From the cell containing the given text, extract its center point as (X, Y) coordinate. 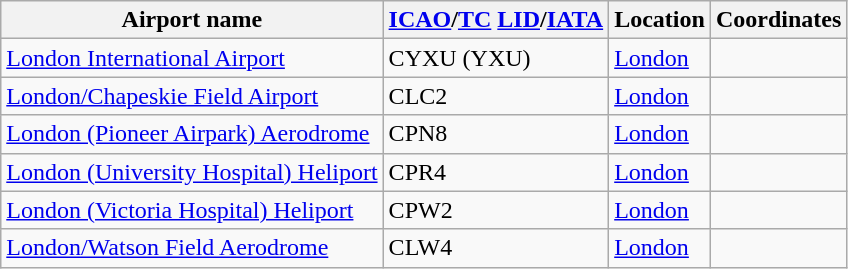
CPR4 (496, 172)
London International Airport (192, 58)
Coordinates (778, 20)
CLW4 (496, 248)
CLC2 (496, 96)
ICAO/TC LID/IATA (496, 20)
London/Chapeskie Field Airport (192, 96)
London (Pioneer Airpark) Aerodrome (192, 134)
London/Watson Field Aerodrome (192, 248)
CYXU (YXU) (496, 58)
CPW2 (496, 210)
London (University Hospital) Heliport (192, 172)
CPN8 (496, 134)
London (Victoria Hospital) Heliport (192, 210)
Location (660, 20)
Airport name (192, 20)
